Scan for the cell matching the given text and deliver its [X, Y] coordinate at center. 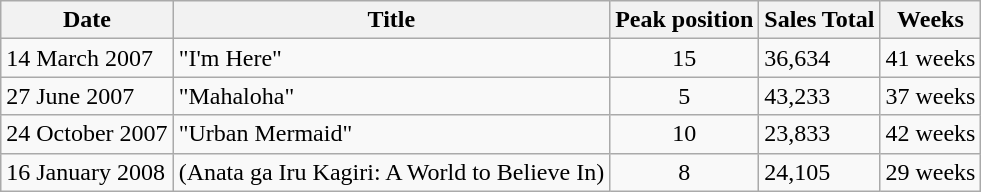
42 weeks [930, 134]
"Urban Mermaid" [392, 134]
(Anata ga Iru Kagiri: A World to Believe In) [392, 172]
24,105 [820, 172]
36,634 [820, 58]
8 [684, 172]
Date [87, 20]
Weeks [930, 20]
Sales Total [820, 20]
16 January 2008 [87, 172]
27 June 2007 [87, 96]
"I'm Here" [392, 58]
23,833 [820, 134]
29 weeks [930, 172]
Peak position [684, 20]
5 [684, 96]
"Mahaloha" [392, 96]
41 weeks [930, 58]
Title [392, 20]
37 weeks [930, 96]
14 March 2007 [87, 58]
24 October 2007 [87, 134]
43,233 [820, 96]
10 [684, 134]
15 [684, 58]
